Extract the [X, Y] coordinate from the center of the cell holding the provided text.  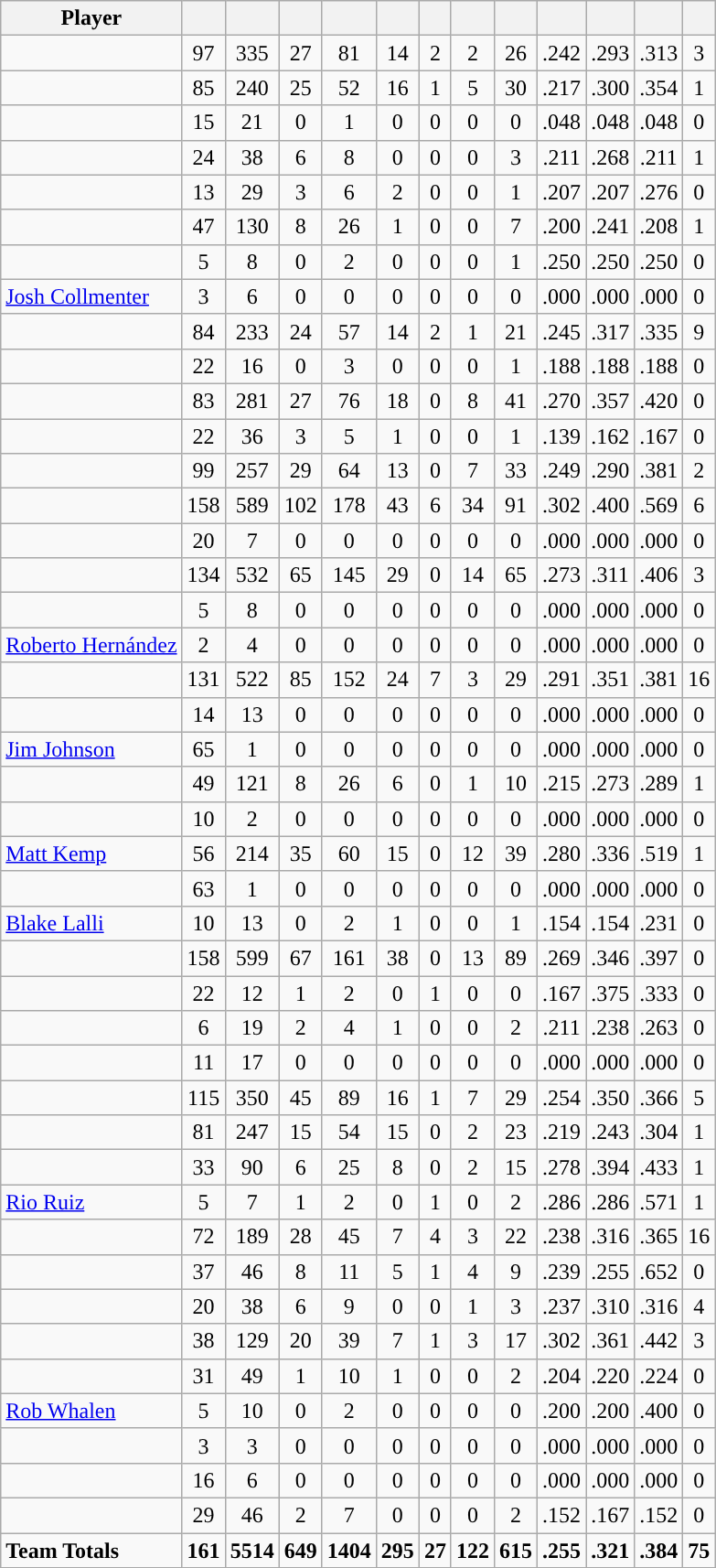
.239 [561, 1272]
.263 [658, 1028]
.351 [611, 680]
.242 [561, 53]
97 [203, 53]
.420 [658, 401]
.220 [611, 1376]
Jim Johnson [91, 749]
.231 [658, 923]
.365 [658, 1237]
.289 [658, 784]
75 [699, 1551]
130 [252, 227]
152 [349, 680]
.224 [658, 1376]
90 [252, 1167]
.311 [611, 575]
54 [349, 1133]
19 [252, 1028]
350 [252, 1098]
522 [252, 680]
.346 [611, 958]
.394 [611, 1167]
.317 [611, 331]
41 [516, 401]
60 [349, 854]
.321 [611, 1551]
.333 [658, 993]
.243 [611, 1133]
83 [203, 401]
.442 [658, 1341]
.280 [561, 854]
30 [516, 88]
.293 [611, 53]
.571 [658, 1202]
.433 [658, 1167]
Roberto Hernández [91, 645]
257 [252, 471]
1404 [349, 1551]
649 [300, 1551]
.519 [658, 854]
.406 [658, 575]
589 [252, 506]
34 [472, 506]
.384 [658, 1551]
115 [203, 1098]
28 [300, 1237]
134 [203, 575]
233 [252, 331]
.313 [658, 53]
131 [203, 680]
.217 [561, 88]
63 [203, 888]
.300 [611, 88]
.237 [561, 1306]
.162 [611, 436]
.304 [658, 1133]
532 [252, 575]
36 [252, 436]
.357 [611, 401]
.215 [561, 784]
.335 [658, 331]
Blake Lalli [91, 923]
335 [252, 53]
.291 [561, 680]
.245 [561, 331]
121 [252, 784]
43 [397, 506]
.366 [658, 1098]
102 [300, 506]
.241 [611, 227]
.336 [611, 854]
84 [203, 331]
189 [252, 1237]
76 [349, 401]
.268 [611, 157]
47 [203, 227]
247 [252, 1133]
18 [397, 401]
56 [203, 854]
.249 [561, 471]
.254 [561, 1098]
5514 [252, 1551]
.270 [561, 401]
.204 [561, 1376]
Player [91, 18]
72 [203, 1237]
599 [252, 958]
35 [300, 854]
129 [252, 1341]
281 [252, 401]
240 [252, 88]
31 [203, 1376]
.354 [658, 88]
.652 [658, 1272]
.350 [611, 1098]
.139 [561, 436]
37 [203, 1272]
145 [349, 575]
99 [203, 471]
.269 [561, 958]
122 [472, 1551]
.276 [658, 192]
178 [349, 506]
214 [252, 854]
Team Totals [91, 1551]
.569 [658, 506]
.219 [561, 1133]
Matt Kemp [91, 854]
Rio Ruiz [91, 1202]
.397 [658, 958]
64 [349, 471]
23 [516, 1133]
.208 [658, 227]
91 [516, 506]
Rob Whalen [91, 1411]
52 [349, 88]
615 [516, 1551]
.310 [611, 1306]
.290 [611, 471]
.278 [561, 1167]
67 [300, 958]
57 [349, 331]
295 [397, 1551]
.361 [611, 1341]
.375 [611, 993]
Josh Collmenter [91, 296]
